Determine the [X, Y] coordinate at the center of the cell enclosing the given text.  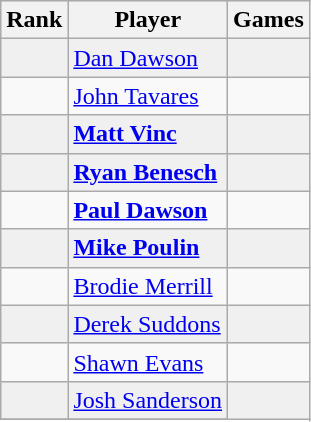
Player [148, 20]
Ryan Benesch [148, 172]
Rank [34, 20]
Games [269, 20]
Derek Suddons [148, 324]
Josh Sanderson [148, 400]
John Tavares [148, 96]
Shawn Evans [148, 362]
Mike Poulin [148, 248]
Paul Dawson [148, 210]
Matt Vinc [148, 134]
Dan Dawson [148, 58]
Brodie Merrill [148, 286]
